Capture the cell that displays the provided text and extract its [X, Y] central coordinate. 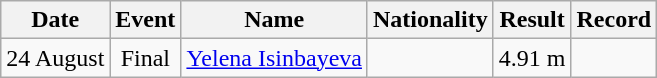
Result [532, 20]
Record [614, 20]
Yelena Isinbayeva [274, 58]
24 August [56, 58]
Event [146, 20]
Date [56, 20]
Nationality [430, 20]
Final [146, 58]
4.91 m [532, 58]
Name [274, 20]
